Provide the [X, Y] coordinate of the cell's center where the given text is located.  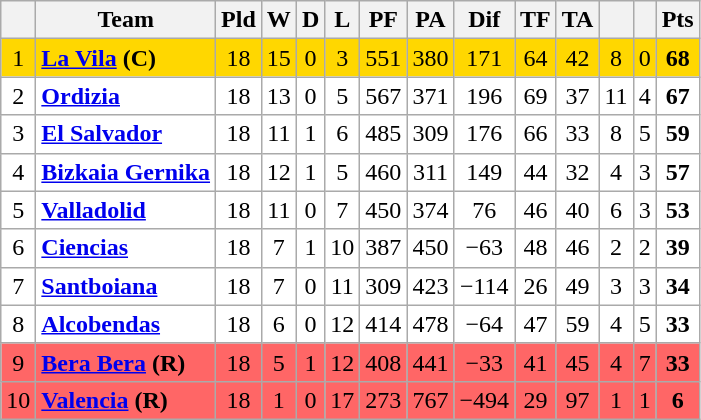
47 [536, 324]
Valladolid [126, 210]
76 [484, 210]
485 [384, 134]
34 [678, 286]
53 [678, 210]
408 [384, 362]
26 [536, 286]
W [278, 20]
TA [578, 20]
69 [536, 96]
PF [384, 20]
−64 [484, 324]
551 [384, 58]
9 [18, 362]
−114 [484, 286]
Bera Bera (R) [126, 362]
567 [384, 96]
57 [678, 172]
478 [430, 324]
Ordizia [126, 96]
L [342, 20]
TF [536, 20]
460 [384, 172]
Bizkaia Gernika [126, 172]
32 [578, 172]
387 [384, 248]
67 [678, 96]
176 [484, 134]
311 [430, 172]
42 [578, 58]
273 [384, 400]
13 [278, 96]
68 [678, 58]
196 [484, 96]
423 [430, 286]
171 [484, 58]
48 [536, 248]
380 [430, 58]
Dif [484, 20]
37 [578, 96]
La Vila (C) [126, 58]
15 [278, 58]
49 [578, 286]
45 [578, 362]
−494 [484, 400]
−63 [484, 248]
66 [536, 134]
97 [578, 400]
374 [430, 210]
64 [536, 58]
El Salvador [126, 134]
40 [578, 210]
Team [126, 20]
PA [430, 20]
149 [484, 172]
−33 [484, 362]
Pts [678, 20]
Santboiana [126, 286]
D [310, 20]
Valencia (R) [126, 400]
441 [430, 362]
767 [430, 400]
44 [536, 172]
Ciencias [126, 248]
29 [536, 400]
39 [678, 248]
41 [536, 362]
Pld [239, 20]
414 [384, 324]
Alcobendas [126, 324]
371 [430, 96]
17 [342, 400]
